Identify which cell holds the provided text, then report its [x, y] central coordinate. 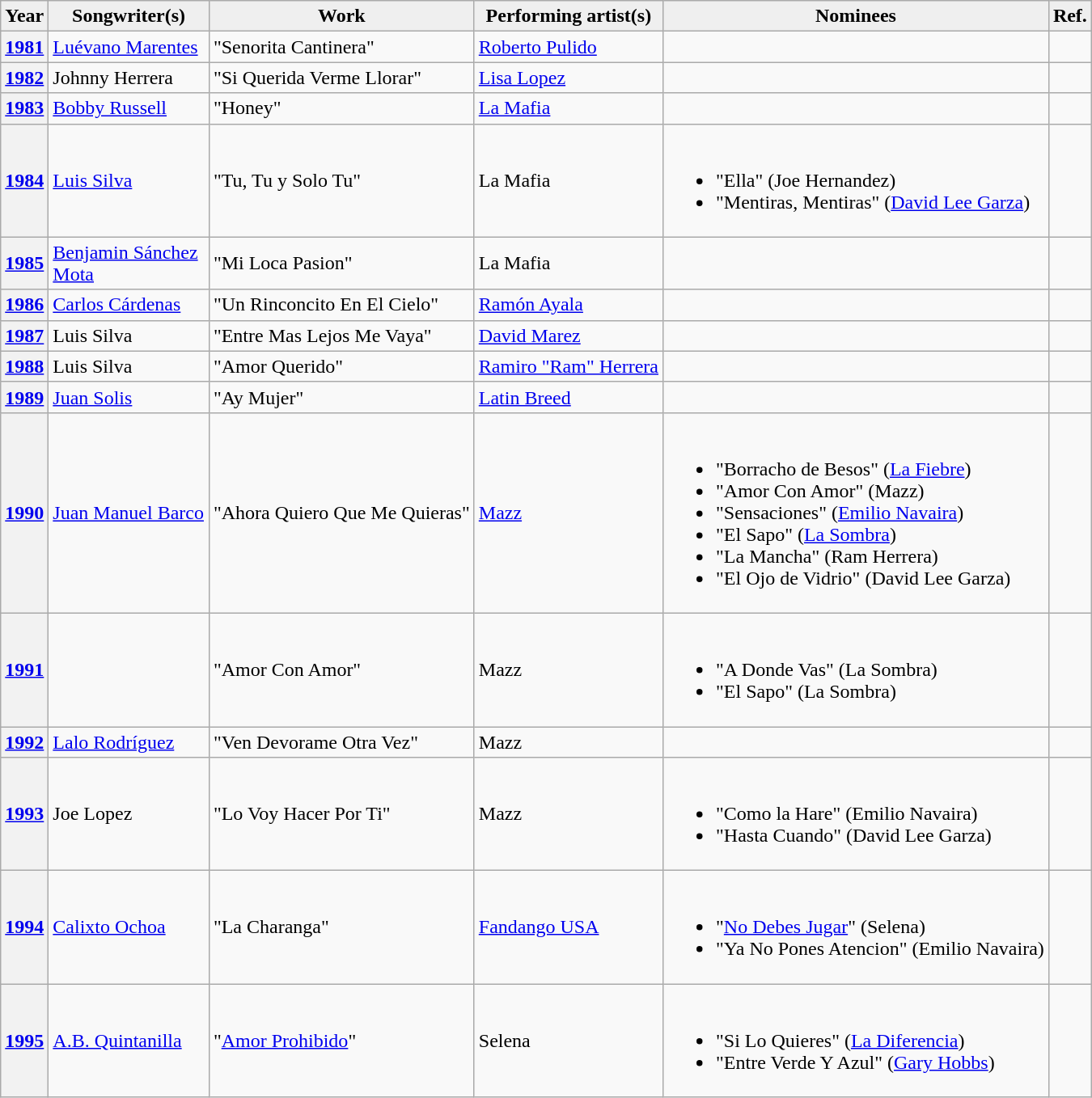
"Ven Devorame Otra Vez" [341, 741]
"Amor Querido" [341, 366]
Joe Lopez [129, 814]
1993 [24, 814]
"Ay Mujer" [341, 397]
A.B. Quintanilla [129, 1041]
"Ahora Quiero Que Me Quieras" [341, 513]
Bobby Russell [129, 108]
"Senorita Cantinera" [341, 47]
Work [341, 16]
Ramiro "Ram" Herrera [568, 366]
"Honey" [341, 108]
"No Debes Jugar" (Selena)"Ya No Pones Atencion" (Emilio Navaira) [856, 927]
"Entre Mas Lejos Me Vaya" [341, 336]
"Si Lo Quieres" (La Diferencia)"Entre Verde Y Azul" (Gary Hobbs) [856, 1041]
"Mi Loca Pasion" [341, 264]
"Ella" (Joe Hernandez)"Mentiras, Mentiras" (David Lee Garza) [856, 180]
Calixto Ochoa [129, 927]
Songwriter(s) [129, 16]
1984 [24, 180]
"Amor Con Amor" [341, 669]
David Marez [568, 336]
1987 [24, 336]
1982 [24, 78]
1992 [24, 741]
Ramón Ayala [568, 305]
"La Charanga" [341, 927]
Juan Manuel Barco [129, 513]
"A Donde Vas" (La Sombra)"El Sapo" (La Sombra) [856, 669]
Lalo Rodríguez [129, 741]
"Tu, Tu y Solo Tu" [341, 180]
Year [24, 16]
1991 [24, 669]
1985 [24, 264]
"Un Rinconcito En El Cielo" [341, 305]
Carlos Cárdenas [129, 305]
Benjamin Sánchez Mota [129, 264]
Selena [568, 1041]
Ref. [1069, 16]
Johnny Herrera [129, 78]
1994 [24, 927]
1989 [24, 397]
Luévano Marentes [129, 47]
1995 [24, 1041]
Roberto Pulido [568, 47]
Performing artist(s) [568, 16]
1981 [24, 47]
1986 [24, 305]
1983 [24, 108]
"Lo Voy Hacer Por Ti" [341, 814]
Lisa Lopez [568, 78]
Nominees [856, 16]
1988 [24, 366]
Fandango USA [568, 927]
Latin Breed [568, 397]
1990 [24, 513]
"Si Querida Verme Llorar" [341, 78]
Juan Solis [129, 397]
"Como la Hare" (Emilio Navaira)"Hasta Cuando" (David Lee Garza) [856, 814]
"Amor Prohibido" [341, 1041]
